Pinpoint the cell where the given text exists, returning its (X, Y) midpoint coordinate. 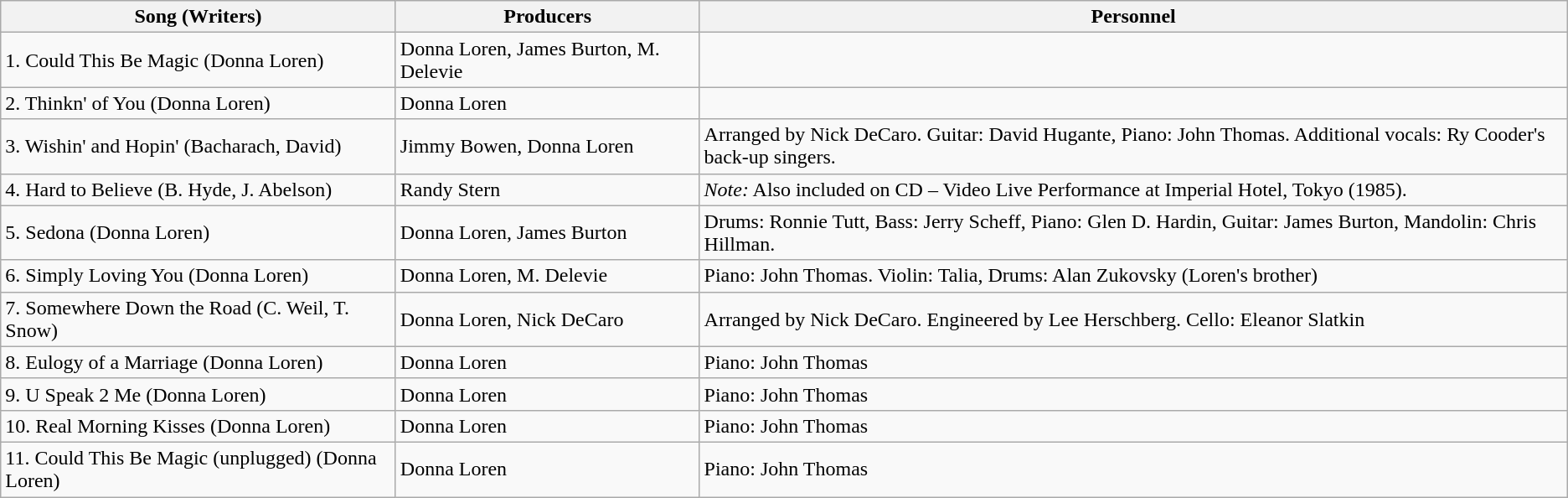
10. Real Morning Kisses (Donna Loren) (199, 426)
Drums: Ronnie Tutt, Bass: Jerry Scheff, Piano: Glen D. Hardin, Guitar: James Burton, Mandolin: Chris Hillman. (1133, 233)
2. Thinkn' of You (Donna Loren) (199, 103)
Donna Loren, James Burton, M. Delevie (548, 60)
4. Hard to Believe (B. Hyde, J. Abelson) (199, 189)
Piano: John Thomas. Violin: Talia, Drums: Alan Zukovsky (Loren's brother) (1133, 276)
9. U Speak 2 Me (Donna Loren) (199, 394)
Arranged by Nick DeCaro. Guitar: David Hugante, Piano: John Thomas. Additional vocals: Ry Cooder's back-up singers. (1133, 146)
5. Sedona (Donna Loren) (199, 233)
Personnel (1133, 17)
Donna Loren, Nick DeCaro (548, 319)
8. Eulogy of a Marriage (Donna Loren) (199, 362)
3. Wishin' and Hopin' (Bacharach, David) (199, 146)
6. Simply Loving You (Donna Loren) (199, 276)
7. Somewhere Down the Road (C. Weil, T. Snow) (199, 319)
Jimmy Bowen, Donna Loren (548, 146)
1. Could This Be Magic (Donna Loren) (199, 60)
Randy Stern (548, 189)
Donna Loren, M. Delevie (548, 276)
11. Could This Be Magic (unplugged) (Donna Loren) (199, 469)
Note: Also included on CD – Video Live Performance at Imperial Hotel, Tokyo (1985). (1133, 189)
Arranged by Nick DeCaro. Engineered by Lee Herschberg. Cello: Eleanor Slatkin (1133, 319)
Song (Writers) (199, 17)
Donna Loren, James Burton (548, 233)
Producers (548, 17)
